Scan for the cell matching the given text and deliver its (X, Y) coordinate at center. 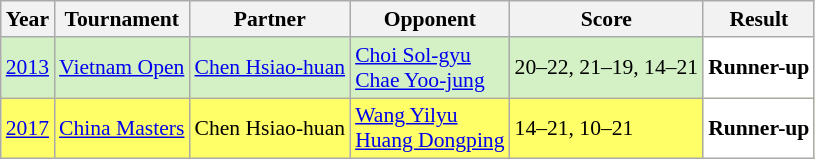
Score (607, 19)
20–22, 21–19, 14–21 (607, 68)
Choi Sol-gyu Chae Yoo-jung (430, 68)
2017 (28, 128)
Partner (270, 19)
Result (758, 19)
Opponent (430, 19)
2013 (28, 68)
14–21, 10–21 (607, 128)
Wang Yilyu Huang Dongping (430, 128)
Tournament (122, 19)
China Masters (122, 128)
Vietnam Open (122, 68)
Year (28, 19)
